Return [x, y] of the center of cell containing provided text 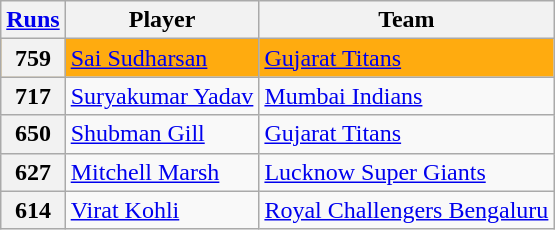
Mumbai Indians [406, 96]
759 [33, 58]
Royal Challengers Bengaluru [406, 210]
Runs [33, 20]
717 [33, 96]
650 [33, 134]
627 [33, 172]
614 [33, 210]
Suryakumar Yadav [162, 96]
Virat Kohli [162, 210]
Shubman Gill [162, 134]
Team [406, 20]
Sai Sudharsan [162, 58]
Mitchell Marsh [162, 172]
Player [162, 20]
Lucknow Super Giants [406, 172]
